Extract the (x, y) coordinate from the center of the cell holding the provided text.  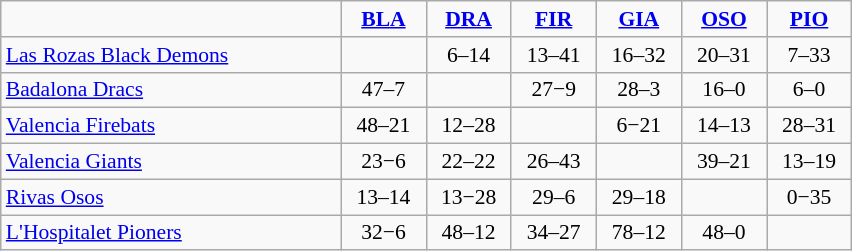
Valencia Firebats (171, 126)
FIR (554, 19)
26–43 (554, 162)
6–0 (808, 90)
78–12 (638, 233)
6–14 (468, 55)
DRA (468, 19)
29–18 (638, 197)
34–27 (554, 233)
OSO (724, 19)
48–21 (384, 126)
23−6 (384, 162)
BLA (384, 19)
13–41 (554, 55)
16–32 (638, 55)
6−21 (638, 126)
48–0 (724, 233)
32−6 (384, 233)
Las Rozas Black Demons (171, 55)
28–3 (638, 90)
27−9 (554, 90)
14–13 (724, 126)
48–12 (468, 233)
PIO (808, 19)
7–33 (808, 55)
12–28 (468, 126)
22–22 (468, 162)
28–31 (808, 126)
0−35 (808, 197)
47–7 (384, 90)
16–0 (724, 90)
13−28 (468, 197)
20–31 (724, 55)
GIA (638, 19)
39–21 (724, 162)
29–6 (554, 197)
Rivas Osos (171, 197)
Valencia Giants (171, 162)
13–14 (384, 197)
Badalona Dracs (171, 90)
13–19 (808, 162)
L'Hospitalet Pioners (171, 233)
